Pinpoint the cell where the given text exists, returning its (x, y) midpoint coordinate. 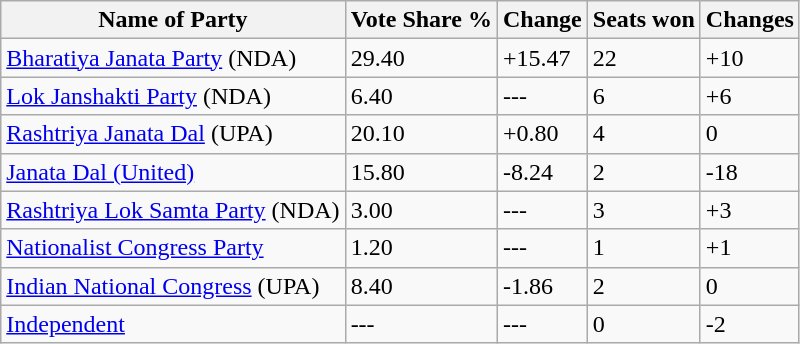
29.40 (421, 58)
Independent (173, 324)
15.80 (421, 172)
20.10 (421, 134)
Rashtriya Lok Samta Party (NDA) (173, 210)
Janata Dal (United) (173, 172)
Nationalist Congress Party (173, 248)
-8.24 (543, 172)
+3 (750, 210)
6 (644, 96)
22 (644, 58)
+1 (750, 248)
+6 (750, 96)
-18 (750, 172)
4 (644, 134)
3 (644, 210)
1.20 (421, 248)
-1.86 (543, 286)
Vote Share % (421, 20)
+10 (750, 58)
Lok Janshakti Party (NDA) (173, 96)
Name of Party (173, 20)
Indian National Congress (UPA) (173, 286)
Change (543, 20)
Seats won (644, 20)
+15.47 (543, 58)
1 (644, 248)
Changes (750, 20)
-2 (750, 324)
3.00 (421, 210)
+0.80 (543, 134)
8.40 (421, 286)
Rashtriya Janata Dal (UPA) (173, 134)
Bharatiya Janata Party (NDA) (173, 58)
6.40 (421, 96)
